Identify which cell holds the provided text, then report its [x, y] central coordinate. 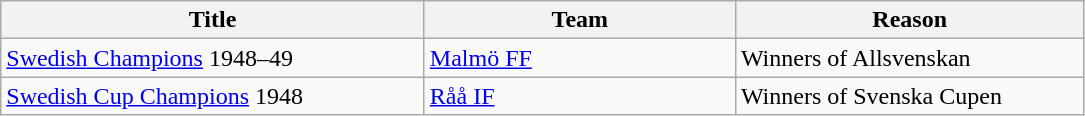
Title [213, 20]
Team [580, 20]
Winners of Svenska Cupen [910, 96]
Swedish Champions 1948–49 [213, 58]
Winners of Allsvenskan [910, 58]
Malmö FF [580, 58]
Swedish Cup Champions 1948 [213, 96]
Reason [910, 20]
Råå IF [580, 96]
